Pinpoint the cell where the given text exists, returning its (X, Y) midpoint coordinate. 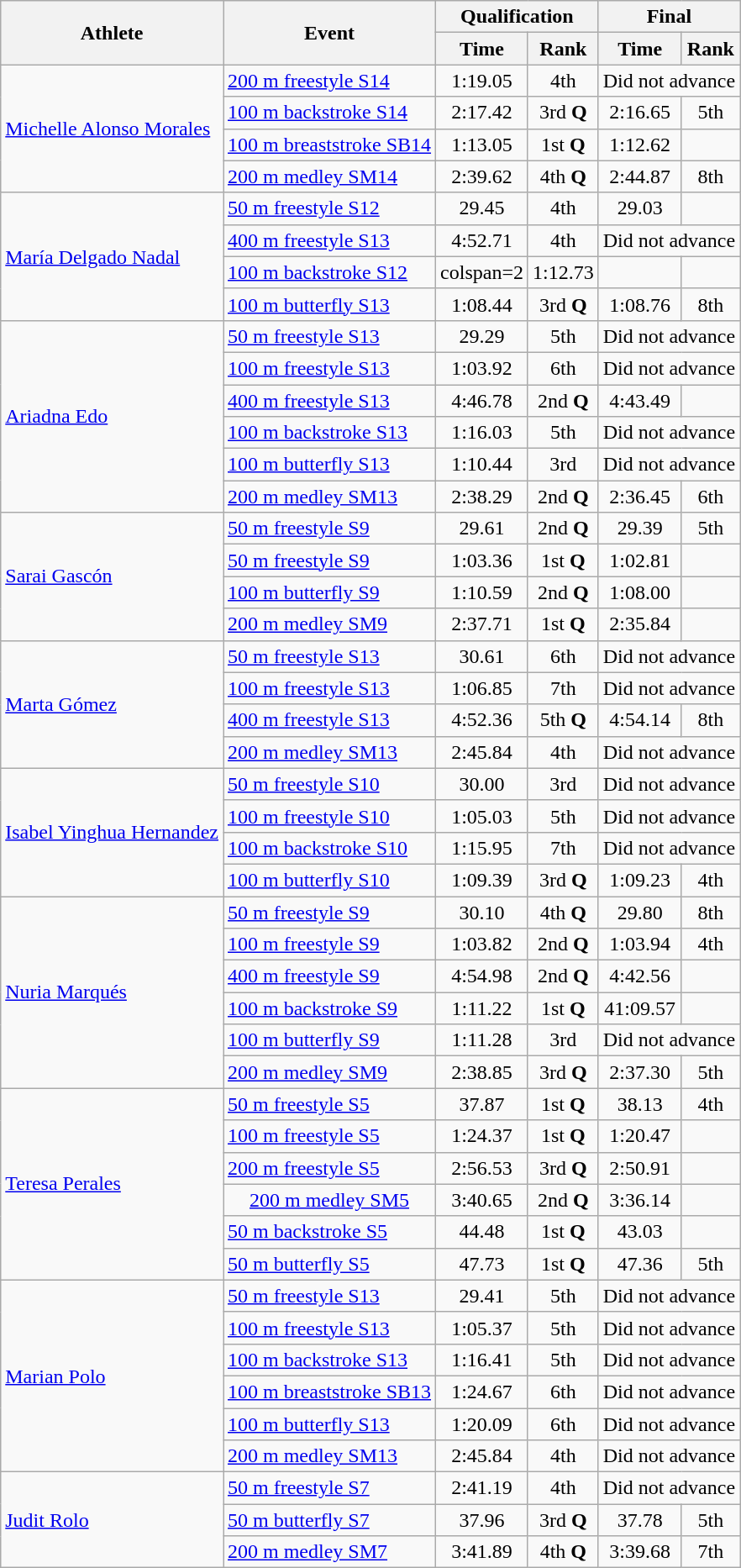
2:50.91 (640, 1168)
2:16.65 (640, 113)
1:20.09 (482, 1424)
1:11.22 (482, 1008)
Teresa Perales (113, 1184)
1:24.37 (482, 1136)
1:19.05 (482, 81)
200 m freestyle S5 (329, 1168)
30.10 (482, 912)
1:03.36 (482, 560)
29.03 (640, 208)
Judit Rolo (113, 1520)
100 m breaststroke SB13 (329, 1392)
37.87 (482, 1104)
Isabel Yinghua Hernandez (113, 832)
3:40.65 (482, 1200)
Marian Polo (113, 1376)
100 m backstroke S9 (329, 1008)
1:08.76 (640, 304)
1:10.59 (482, 592)
Qualification (518, 17)
37.78 (640, 1520)
29.29 (482, 336)
1:16.41 (482, 1360)
3:39.68 (640, 1552)
1:02.81 (640, 560)
38.13 (640, 1104)
1:05.03 (482, 816)
1:09.39 (482, 880)
29.45 (482, 208)
50 m backstroke S5 (329, 1232)
200 m medley SM5 (329, 1200)
1:09.23 (640, 880)
1:05.37 (482, 1328)
5th Q (563, 720)
47.36 (640, 1264)
4:42.56 (640, 976)
2:38.29 (482, 497)
1:06.85 (482, 688)
1:20.47 (640, 1136)
50 m freestyle S10 (329, 784)
43.03 (640, 1232)
29.39 (640, 529)
1:12.62 (640, 145)
400 m freestyle S9 (329, 976)
2:44.87 (640, 176)
50 m freestyle S5 (329, 1104)
2:56.53 (482, 1168)
100 m backstroke S14 (329, 113)
30.00 (482, 784)
1:12.73 (563, 272)
Ariadna Edo (113, 416)
Final (669, 17)
2:39.62 (482, 176)
4:46.78 (482, 401)
50 m butterfly S5 (329, 1264)
100 m butterfly S10 (329, 880)
2:41.19 (482, 1488)
1:08.00 (640, 592)
1:24.67 (482, 1392)
200 m medley SM14 (329, 176)
2:37.30 (640, 1072)
50 m freestyle S12 (329, 208)
4:52.71 (482, 240)
1:03.82 (482, 944)
Athlete (113, 33)
29.80 (640, 912)
200 m freestyle S14 (329, 81)
Event (329, 33)
1:03.92 (482, 368)
2:37.71 (482, 624)
2:36.45 (640, 497)
100 m backstroke S12 (329, 272)
4:54.98 (482, 976)
50 m freestyle S7 (329, 1488)
29.61 (482, 529)
100 m breaststroke SB14 (329, 145)
1:03.94 (640, 944)
2:38.85 (482, 1072)
100 m freestyle S10 (329, 816)
2:17.42 (482, 113)
44.48 (482, 1232)
Sarai Gascón (113, 576)
4:54.14 (640, 720)
100 m backstroke S10 (329, 848)
41:09.57 (640, 1008)
1:10.44 (482, 465)
100 m freestyle S5 (329, 1136)
29.41 (482, 1296)
1:08.44 (482, 304)
María Delgado Nadal (113, 256)
37.96 (482, 1520)
50 m butterfly S7 (329, 1520)
1:11.28 (482, 1040)
3:41.89 (482, 1552)
4:52.36 (482, 720)
Nuria Marqués (113, 992)
47.73 (482, 1264)
4:43.49 (640, 401)
colspan=2 (482, 272)
3:36.14 (640, 1200)
1:16.03 (482, 433)
30.61 (482, 656)
200 m medley SM7 (329, 1552)
1:13.05 (482, 145)
Marta Gómez (113, 704)
100 m freestyle S9 (329, 944)
Michelle Alonso Morales (113, 129)
1:15.95 (482, 848)
2:35.84 (640, 624)
